Return (x, y) of the center of cell containing provided text 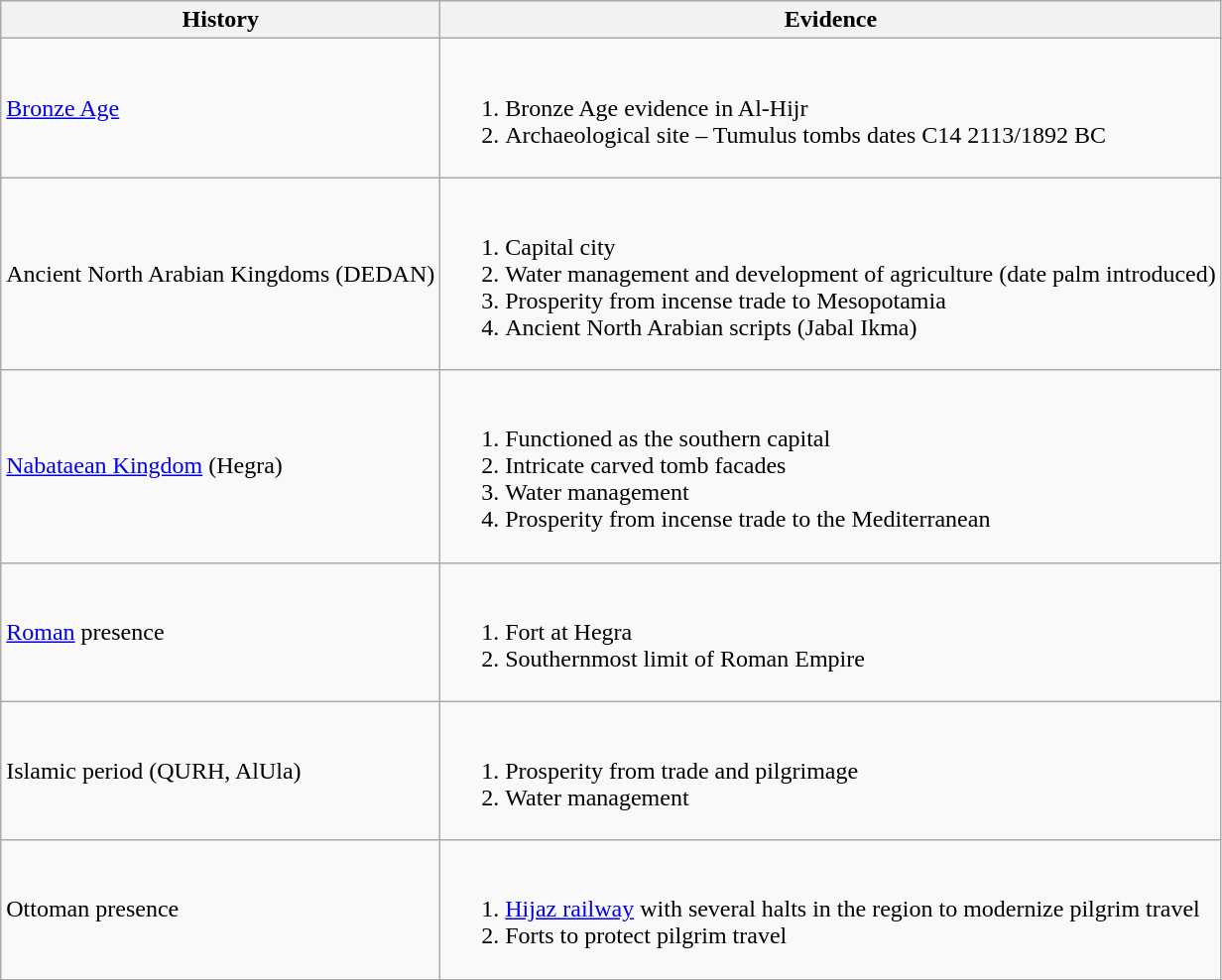
Bronze Age (220, 108)
Ancient North Arabian Kingdoms (DEDAN) (220, 274)
Functioned as the southern capitalIntricate carved tomb facadesWater managementProsperity from incense trade to the Mediterranean (831, 466)
Bronze Age evidence in Al-HijrArchaeological site – Tumulus tombs dates C14 2113/1892 BC (831, 108)
Ottoman presence (220, 910)
Fort at HegraSouthernmost limit of Roman Empire (831, 632)
Prosperity from trade and pilgrimageWater management (831, 771)
Islamic period (QURH, AlUla) (220, 771)
Nabataean Kingdom (Hegra) (220, 466)
Hijaz railway with several halts in the region to modernize pilgrim travelForts to protect pilgrim travel (831, 910)
Evidence (831, 20)
Roman presence (220, 632)
History (220, 20)
